Output the (x, y) coordinate of the center of the cell containing the given text.  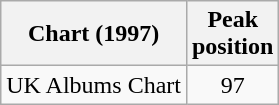
97 (232, 85)
UK Albums Chart (94, 85)
Peakposition (232, 34)
Chart (1997) (94, 34)
